Find where the given text appears and provide that cell's center as (X, Y) coordinate. 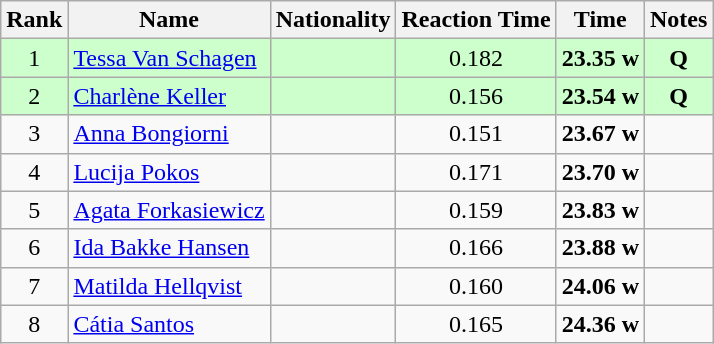
6 (34, 248)
23.35 w (600, 58)
2 (34, 96)
Charlène Keller (169, 96)
0.159 (476, 210)
0.182 (476, 58)
4 (34, 172)
Rank (34, 20)
24.06 w (600, 286)
5 (34, 210)
8 (34, 324)
0.166 (476, 248)
Anna Bongiorni (169, 134)
0.160 (476, 286)
23.70 w (600, 172)
0.165 (476, 324)
Notes (679, 20)
Nationality (333, 20)
Tessa Van Schagen (169, 58)
Ida Bakke Hansen (169, 248)
23.54 w (600, 96)
0.151 (476, 134)
Time (600, 20)
24.36 w (600, 324)
23.83 w (600, 210)
Reaction Time (476, 20)
3 (34, 134)
0.156 (476, 96)
Matilda Hellqvist (169, 286)
23.67 w (600, 134)
23.88 w (600, 248)
0.171 (476, 172)
Cátia Santos (169, 324)
Agata Forkasiewicz (169, 210)
7 (34, 286)
1 (34, 58)
Name (169, 20)
Lucija Pokos (169, 172)
